Output the [X, Y] coordinate of the center of the cell containing the given text.  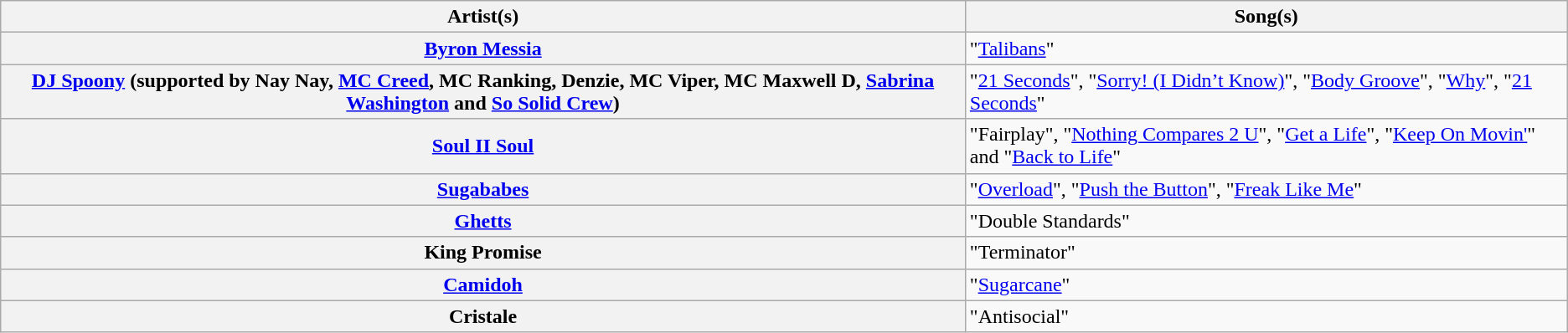
"Overload", "Push the Button", "Freak Like Me" [1266, 189]
"Fairplay", "Nothing Compares 2 U", "Get a Life", "Keep On Movin'" and "Back to Life" [1266, 146]
Byron Messia [483, 49]
King Promise [483, 253]
Artist(s) [483, 17]
Camidoh [483, 284]
Soul II Soul [483, 146]
"Talibans" [1266, 49]
"Terminator" [1266, 253]
"Sugarcane" [1266, 284]
Song(s) [1266, 17]
Cristale [483, 316]
"Double Standards" [1266, 221]
"21 Seconds", "Sorry! (I Didn’t Know)", "Body Groove", "Why", "21 Seconds" [1266, 92]
DJ Spoony (supported by Nay Nay, MC Creed, MC Ranking, Denzie, MC Viper, MC Maxwell D, Sabrina Washington and So Solid Crew) [483, 92]
Ghetts [483, 221]
Sugababes [483, 189]
"Antisocial" [1266, 316]
